From the cell containing the given text, extract its center point as [x, y] coordinate. 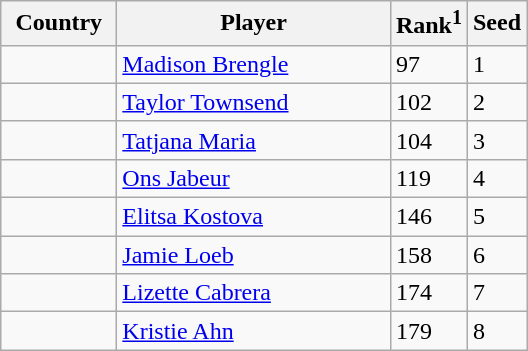
2 [496, 102]
Ons Jabeur [254, 178]
1 [496, 64]
3 [496, 140]
Lizette Cabrera [254, 293]
8 [496, 331]
Seed [496, 24]
Taylor Townsend [254, 102]
5 [496, 217]
7 [496, 293]
Rank1 [428, 24]
Madison Brengle [254, 64]
146 [428, 217]
6 [496, 255]
4 [496, 178]
97 [428, 64]
Tatjana Maria [254, 140]
Player [254, 24]
Country [59, 24]
Kristie Ahn [254, 331]
179 [428, 331]
119 [428, 178]
102 [428, 102]
Elitsa Kostova [254, 217]
104 [428, 140]
174 [428, 293]
Jamie Loeb [254, 255]
158 [428, 255]
